Return the (X, Y) coordinate for the center point of the cell that contains the specified text.  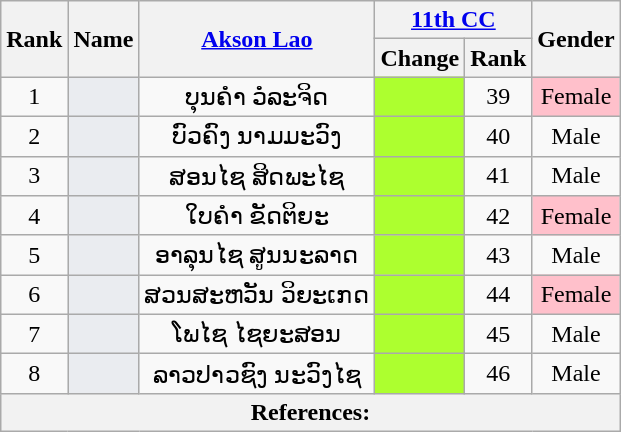
8 (34, 374)
ໂພໄຊ ໄຊຍະສອນ (257, 334)
11th CC (454, 20)
45 (498, 334)
4 (34, 216)
ໃບຄໍາ ຂັດຕິຍະ (257, 216)
6 (34, 295)
3 (34, 176)
41 (498, 176)
46 (498, 374)
2 (34, 136)
ບົວຄົງ ນາມມະວົງ (257, 136)
ບຸນຄໍາ ວໍລະຈິດ (257, 97)
39 (498, 97)
ສອນໄຊ ສິດພະໄຊ (257, 176)
42 (498, 216)
1 (34, 97)
44 (498, 295)
References: (310, 412)
ອາລຸນໄຊ ສູນນະລາດ (257, 255)
ສວນສະຫວັນ ວິຍະເກດ (257, 295)
40 (498, 136)
Change (420, 58)
7 (34, 334)
ລາວປາວຊົງ ນະວົງໄຊ (257, 374)
Name (104, 39)
5 (34, 255)
Gender (576, 39)
Akson Lao (257, 39)
43 (498, 255)
